Output the (X, Y) coordinate of the center of the cell containing the given text.  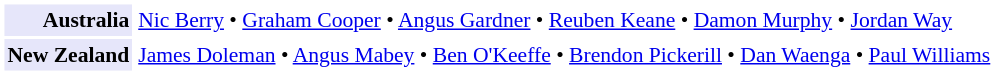
New Zealand (68, 55)
Australia (68, 20)
Nic Berry • Graham Cooper • Angus Gardner • Reuben Keane • Damon Murphy • Jordan Way (564, 20)
James Doleman • Angus Mabey • Ben O'Keeffe • Brendon Pickerill • Dan Waenga • Paul Williams (564, 55)
